Pinpoint the cell where the given text exists, returning its [x, y] midpoint coordinate. 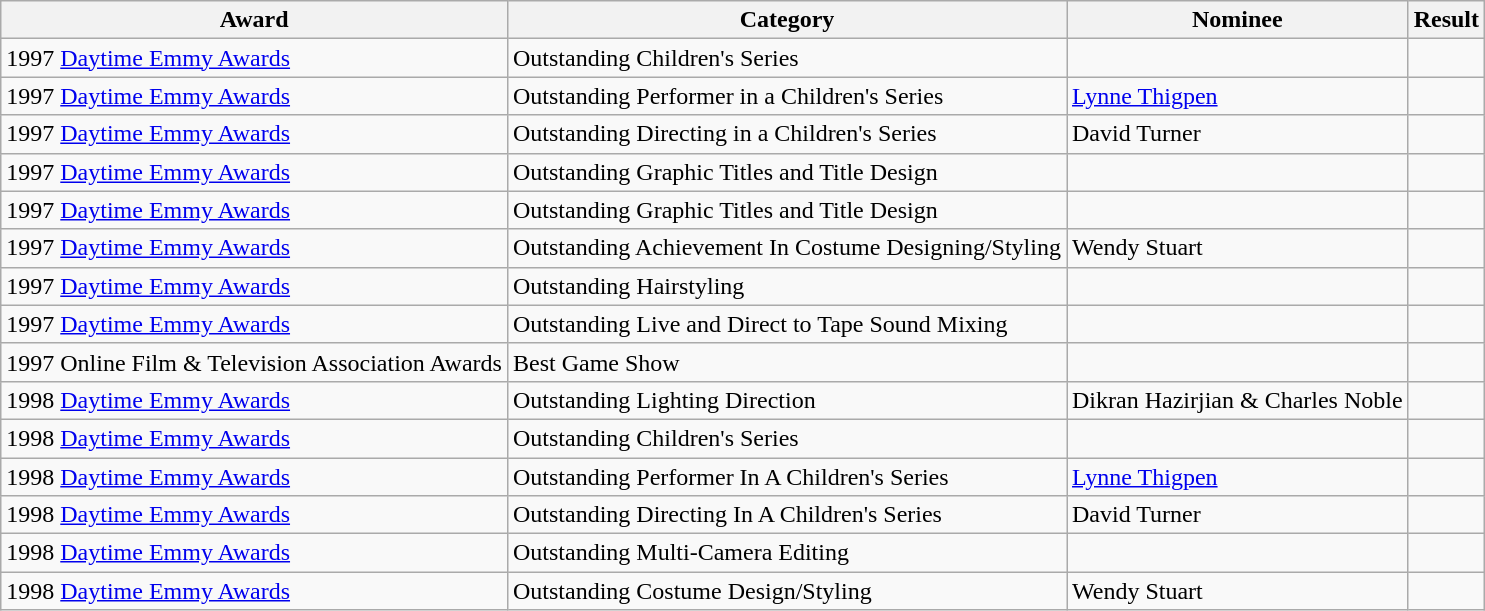
Outstanding Performer in a Children's Series [786, 96]
Nominee [1237, 20]
Category [786, 20]
Outstanding Hairstyling [786, 286]
Outstanding Directing in a Children's Series [786, 134]
Outstanding Performer In A Children's Series [786, 477]
Outstanding Directing In A Children's Series [786, 515]
Award [254, 20]
1997 Online Film & Television Association Awards [254, 362]
Best Game Show [786, 362]
Outstanding Live and Direct to Tape Sound Mixing [786, 324]
Dikran Hazirjian & Charles Noble [1237, 400]
Result [1446, 20]
Outstanding Multi-Camera Editing [786, 553]
Outstanding Lighting Direction [786, 400]
Outstanding Costume Design/Styling [786, 591]
Outstanding Achievement In Costume Designing/Styling [786, 248]
